From the cell containing the given text, extract its center point as (X, Y) coordinate. 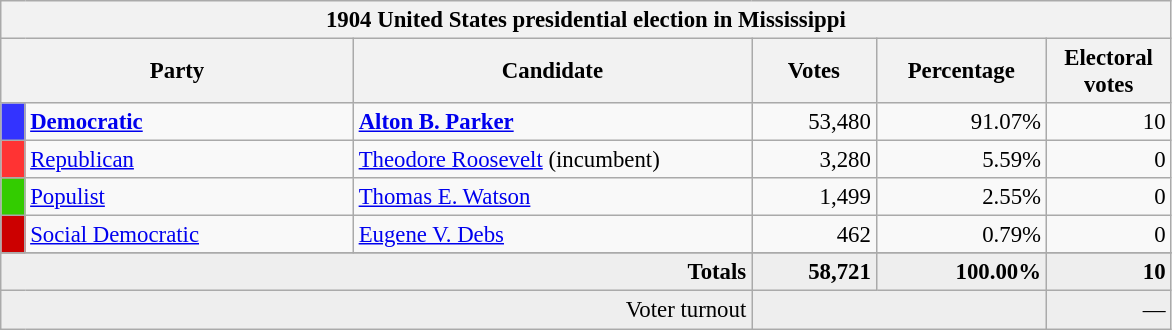
Thomas E. Watson (552, 197)
1,499 (814, 197)
Votes (814, 72)
Electoral votes (1108, 72)
0.79% (961, 235)
Candidate (552, 72)
100.00% (961, 273)
Populist (189, 197)
Democratic (189, 122)
91.07% (961, 122)
Social Democratic (189, 235)
58,721 (814, 273)
Eugene V. Debs (552, 235)
Alton B. Parker (552, 122)
1904 United States presidential election in Mississippi (586, 20)
— (1108, 310)
Republican (189, 160)
Voter turnout (376, 310)
5.59% (961, 160)
53,480 (814, 122)
Totals (376, 273)
Party (178, 72)
3,280 (814, 160)
2.55% (961, 197)
462 (814, 235)
Theodore Roosevelt (incumbent) (552, 160)
Percentage (961, 72)
